Output the [X, Y] coordinate of the center of the cell containing the given text.  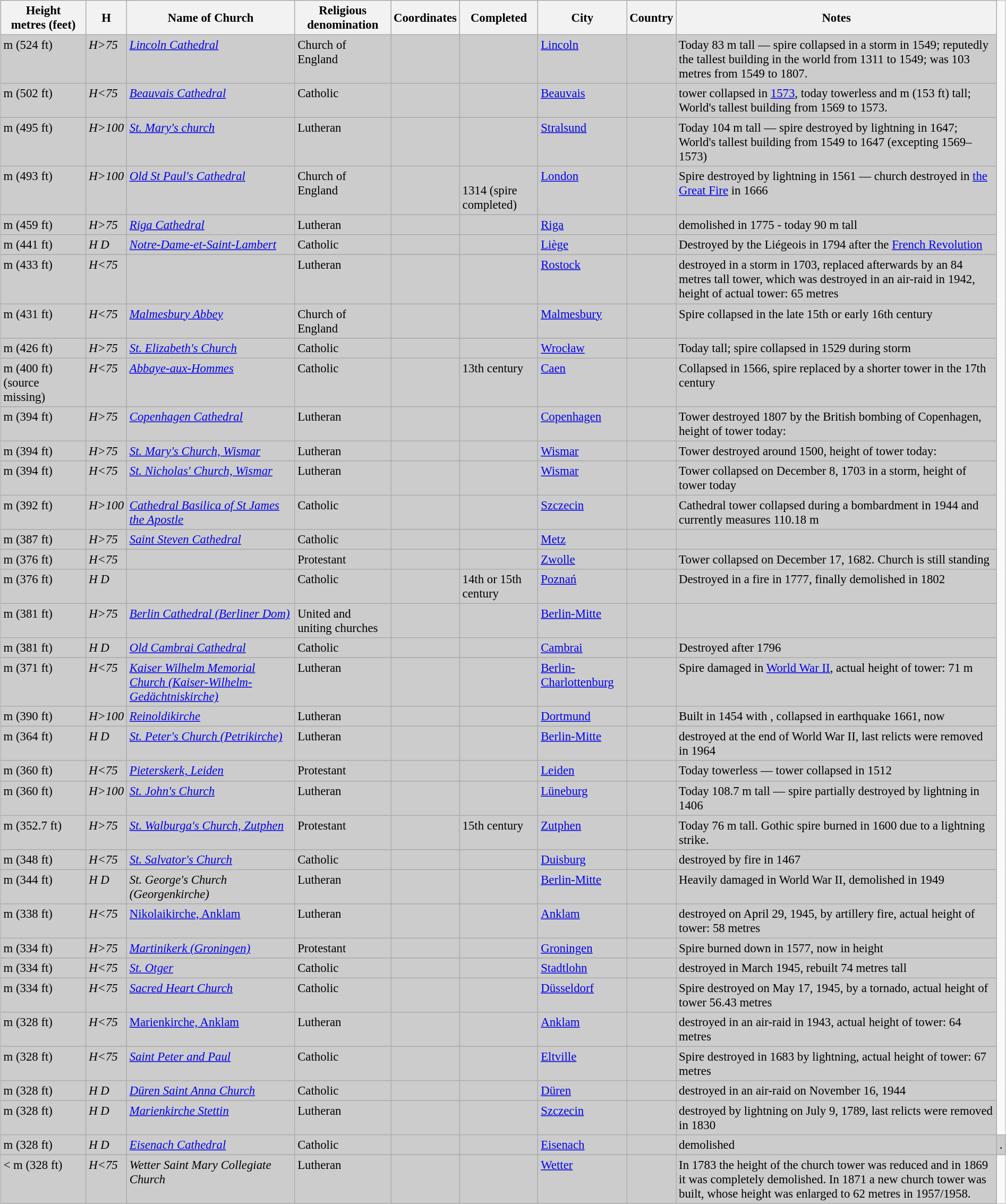
Spire destroyed in 1683 by lightning, actual height of tower: 67 metres [837, 1063]
City [582, 18]
destroyed at the end of World War II, last relicts were removed in 1964 [837, 744]
1314 (spire completed) [499, 191]
Pieterskerk, Leiden [210, 771]
London [582, 191]
m (344 ft) [44, 887]
Spire destroyed by lightning in 1561 — church destroyed in the Great Fire in 1666 [837, 191]
m (387 ft) [44, 540]
Liège [582, 245]
Old Cambrai Cathedral [210, 648]
St. Salvator's Church [210, 859]
Wetter Saint Mary Collegiate Church [210, 1180]
Leiden [582, 771]
Spire destroyed on May 17, 1945, by a tornado, actual height of tower 56.43 metres [837, 995]
Stadtlohn [582, 968]
Destroyed by the Liégeois in 1794 after the French Revolution [837, 245]
Saint Steven Cathedral [210, 540]
Today tall; spire collapsed in 1529 during storm [837, 348]
Collapsed in 1566, spire replaced by a shorter tower in the 17th century [837, 382]
Coordinates [425, 18]
St. Otger [210, 968]
Name of Church [210, 18]
m (338 ft) [44, 921]
Reinoldikirche [210, 716]
destroyed on April 29, 1945, by artillery fire, actual height of tower: 58 metres [837, 921]
St. John's Church [210, 798]
Berlin Cathedral (Berliner Dom) [210, 620]
Today 76 m tall. Gothic spire burned in 1600 due to a lightning strike. [837, 833]
Destroyed after 1796 [837, 648]
Country [651, 18]
Heavily damaged in World War II, demolished in 1949 [837, 887]
Nikolaikirche, Anklam [210, 921]
Marienkirche, Anklam [210, 1029]
Eisenach Cathedral [210, 1145]
St. Mary's Church, Wismar [210, 451]
St. Walburga's Church, Zutphen [210, 833]
Copenhagen Cathedral [210, 424]
Poznań [582, 586]
m (426 ft) [44, 348]
destroyed in March 1945, rebuilt 74 metres tall [837, 968]
Malmesbury Abbey [210, 321]
Lincoln [582, 59]
Malmesbury [582, 321]
Notes [837, 18]
Spire burned down in 1577, now in height [837, 948]
destroyed in an air-raid on November 16, 1944 [837, 1091]
Destroyed in a fire in 1777, finally demolished in 1802 [837, 586]
m (390 ft) [44, 716]
m (371 ft) [44, 682]
Wetter [582, 1180]
Martinikerk (Groningen) [210, 948]
Wrocław [582, 348]
Completed [499, 18]
Riga Cathedral [210, 225]
Stralsund [582, 142]
Dortmund [582, 716]
Eltville [582, 1063]
United and uniting churches [343, 620]
m (431 ft) [44, 321]
Metz [582, 540]
m (493 ft) [44, 191]
13th century [499, 382]
< m (328 ft) [44, 1180]
tower collapsed in 1573, today towerless and m (153 ft) tall; World's tallest building from 1569 to 1573. [837, 101]
H [106, 18]
m (392 ft) [44, 512]
demolished [837, 1145]
Cambrai [582, 648]
Spire damaged in World War II, actual height of tower: 71 m [837, 682]
Spire collapsed in the late 15th or early 16th century [837, 321]
St. Peter's Church (Petrikirche) [210, 744]
Cathedral tower collapsed during a bombardment in 1944 and currently measures 110.18 m [837, 512]
Düren [582, 1091]
Old St Paul's Cathedral [210, 191]
m (441 ft) [44, 245]
m (502 ft) [44, 101]
Abbaye-aux-Hommes [210, 382]
Düren Saint Anna Church [210, 1091]
Zutphen [582, 833]
Tower collapsed on December 8, 1703 in a storm, height of tower today [837, 478]
Caen [582, 382]
14th or 15th century [499, 586]
m (433 ft) [44, 279]
Eisenach [582, 1145]
Cathedral Basilica of St James the Apostle [210, 512]
Tower collapsed on December 17, 1682. Church is still standing [837, 559]
Beauvais Cathedral [210, 101]
Zwolle [582, 559]
Riga [582, 225]
Lüneburg [582, 798]
m (348 ft) [44, 859]
demolished in 1775 - today 90 m tall [837, 225]
Saint Peter and Paul [210, 1063]
. [1001, 1145]
Tower destroyed around 1500, height of tower today: [837, 451]
Kaiser Wilhelm Memorial Church (Kaiser-Wilhelm-Gedächtniskirche) [210, 682]
Groningen [582, 948]
Copenhagen [582, 424]
St. Mary's church [210, 142]
St. Nicholas' Church, Wismar [210, 478]
m (400 ft) (source missing) [44, 382]
Berlin-Charlottenburg [582, 682]
m (352.7 ft) [44, 833]
m (459 ft) [44, 225]
Notre-Dame-et-Saint-Lambert [210, 245]
Religious denomination [343, 18]
Düsseldorf [582, 995]
Built in 1454 with , collapsed in earthquake 1661, now [837, 716]
Tower destroyed 1807 by the British bombing of Copenhagen, height of tower today: [837, 424]
Sacred Heart Church [210, 995]
Duisburg [582, 859]
m (495 ft) [44, 142]
destroyed by fire in 1467 [837, 859]
destroyed in an air-raid in 1943, actual height of tower: 64 metres [837, 1029]
Marienkirche Stettin [210, 1118]
Rostock [582, 279]
Heightmetres (feet) [44, 18]
Today 108.7 m tall — spire partially destroyed by lightning in 1406 [837, 798]
St. George's Church (Georgenkirche) [210, 887]
Today towerless — tower collapsed in 1512 [837, 771]
Lincoln Cathedral [210, 59]
Today 104 m tall — spire destroyed by lightning in 1647; World's tallest building from 1549 to 1647 (excepting 1569–1573) [837, 142]
Beauvais [582, 101]
St. Elizabeth's Church [210, 348]
m (364 ft) [44, 744]
m (524 ft) [44, 59]
destroyed by lightning on July 9, 1789, last relicts were removed in 1830 [837, 1118]
15th century [499, 833]
